Locate the cell with the specified text and output its (X, Y) center coordinate. 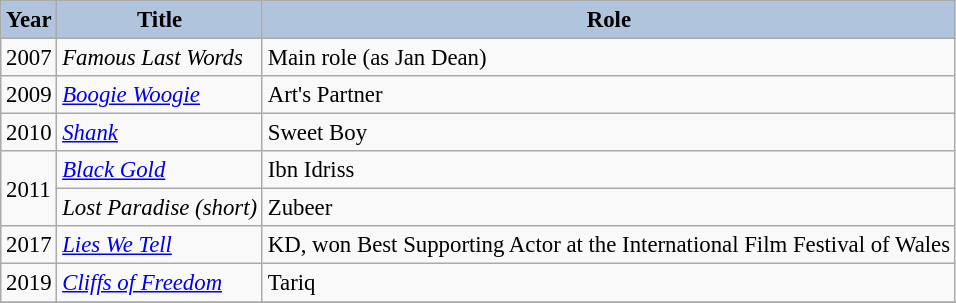
Year (29, 20)
2010 (29, 133)
KD, won Best Supporting Actor at the International Film Festival of Wales (608, 245)
Lost Paradise (short) (160, 208)
Sweet Boy (608, 133)
Title (160, 20)
Famous Last Words (160, 58)
2019 (29, 283)
Boogie Woogie (160, 95)
Shank (160, 133)
Ibn Idriss (608, 170)
2011 (29, 188)
Main role (as Jan Dean) (608, 58)
2017 (29, 245)
Art's Partner (608, 95)
Lies We Tell (160, 245)
Cliffs of Freedom (160, 283)
Role (608, 20)
Tariq (608, 283)
Zubeer (608, 208)
Black Gold (160, 170)
2007 (29, 58)
2009 (29, 95)
